Detect which cell encompasses the target text, then output its [X, Y] center coordinate. 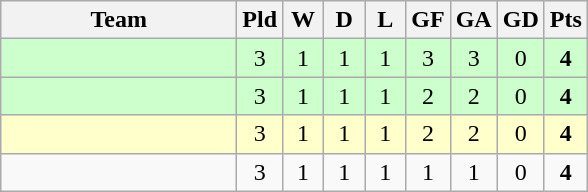
GF [428, 20]
W [304, 20]
GD [520, 20]
Team [119, 20]
GA [474, 20]
Pts [566, 20]
L [386, 20]
D [344, 20]
Pld [260, 20]
